Identify which cell holds the provided text, then report its [x, y] central coordinate. 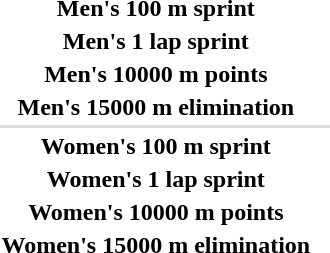
Men's 10000 m points [156, 74]
Men's 1 lap sprint [156, 41]
Women's 10000 m points [156, 212]
Women's 1 lap sprint [156, 179]
Men's 15000 m elimination [156, 107]
Women's 100 m sprint [156, 146]
